From the cell containing the given text, extract its center point as [X, Y] coordinate. 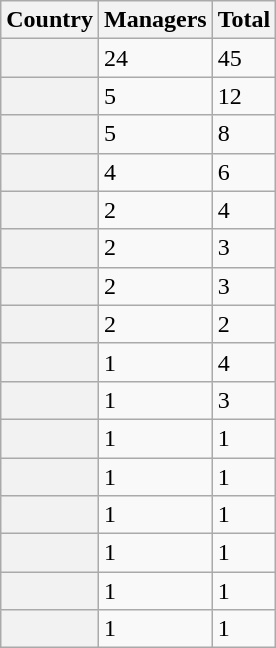
Managers [155, 20]
Total [244, 20]
24 [155, 58]
6 [244, 172]
45 [244, 58]
12 [244, 96]
Country [50, 20]
8 [244, 134]
